Return the (x, y) coordinate for the center point of the cell that contains the specified text.  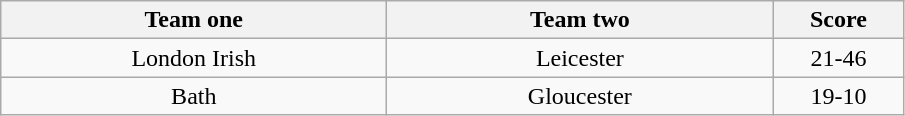
19-10 (838, 96)
21-46 (838, 58)
Team one (194, 20)
Gloucester (580, 96)
Team two (580, 20)
Score (838, 20)
Leicester (580, 58)
Bath (194, 96)
London Irish (194, 58)
